For the text-containing cell, return its midpoint in [X, Y] coordinate format. 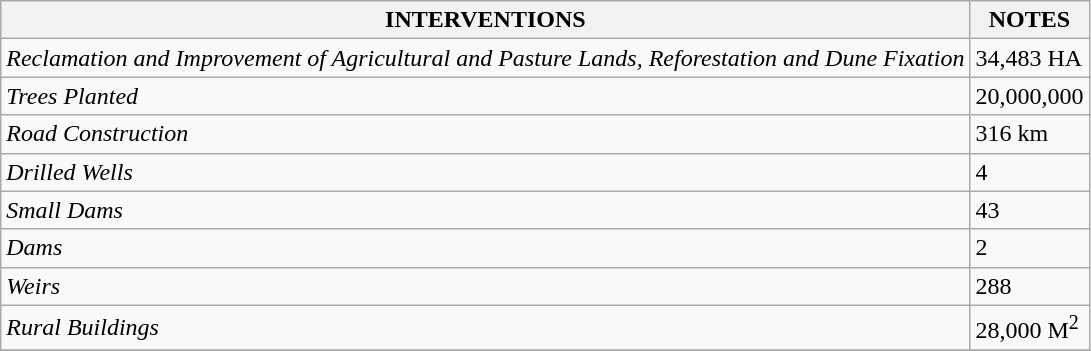
2 [1030, 248]
Drilled Wells [486, 172]
Road Construction [486, 134]
316 km [1030, 134]
Small Dams [486, 210]
Weirs [486, 286]
43 [1030, 210]
28,000 M2 [1030, 328]
NOTES [1030, 20]
Trees Planted [486, 96]
Dams [486, 248]
4 [1030, 172]
INTERVENTIONS [486, 20]
34,483 HA [1030, 58]
Reclamation and Improvement of Agricultural and Pasture Lands, Reforestation and Dune Fixation [486, 58]
288 [1030, 286]
20,000,000 [1030, 96]
Rural Buildings [486, 328]
